Pinpoint the cell where the given text exists, returning its (X, Y) midpoint coordinate. 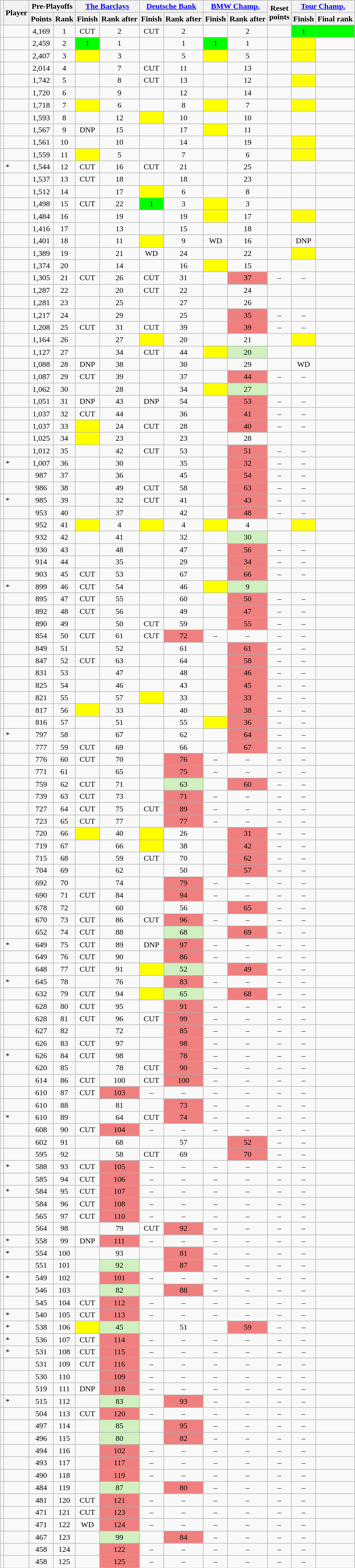
494 (42, 1451)
1,544 (42, 167)
1,062 (42, 389)
1,559 (42, 155)
759 (42, 784)
1,561 (42, 142)
Rank (64, 19)
1,742 (42, 80)
903 (42, 574)
Final rank (335, 19)
678 (42, 907)
588 (42, 1167)
The Barclays (107, 6)
1,389 (42, 253)
538 (42, 1327)
1,025 (42, 438)
986 (42, 488)
545 (42, 1302)
620 (42, 1068)
816 (42, 722)
515 (42, 1401)
1,416 (42, 229)
849 (42, 648)
504 (42, 1414)
627 (42, 1031)
BMW Champ. (236, 6)
536 (42, 1340)
1,012 (42, 451)
602 (42, 1142)
551 (42, 1265)
719 (42, 846)
1,127 (42, 352)
493 (42, 1463)
549 (42, 1278)
1,087 (42, 377)
497 (42, 1426)
890 (42, 624)
1,401 (42, 241)
899 (42, 587)
490 (42, 1475)
776 (42, 760)
692 (42, 883)
739 (42, 796)
895 (42, 599)
720 (42, 833)
481 (42, 1500)
953 (42, 512)
2,459 (42, 43)
530 (42, 1377)
565 (42, 1216)
Pre-Playoffs (52, 6)
930 (42, 550)
484 (42, 1488)
987 (42, 475)
1,512 (42, 192)
1,088 (42, 365)
2,407 (42, 56)
645 (42, 982)
554 (42, 1253)
723 (42, 821)
985 (42, 500)
1,498 (42, 204)
727 (42, 809)
1,484 (42, 216)
777 (42, 747)
540 (42, 1315)
1,217 (42, 315)
Resetpoints (279, 13)
715 (42, 858)
847 (42, 661)
614 (42, 1080)
914 (42, 562)
1,287 (42, 290)
1,567 (42, 130)
1,051 (42, 401)
Deutsche Bank (171, 6)
564 (42, 1228)
1,537 (42, 179)
2,014 (42, 68)
546 (42, 1290)
595 (42, 1155)
771 (42, 772)
1,718 (42, 105)
519 (42, 1389)
831 (42, 673)
496 (42, 1438)
1,593 (42, 117)
854 (42, 636)
704 (42, 870)
690 (42, 895)
Tour Champ. (323, 6)
892 (42, 611)
Points (42, 19)
1,305 (42, 278)
4,169 (42, 31)
585 (42, 1179)
558 (42, 1241)
1,281 (42, 303)
670 (42, 920)
797 (42, 735)
952 (42, 525)
608 (42, 1130)
648 (42, 969)
1,374 (42, 266)
817 (42, 710)
632 (42, 994)
825 (42, 685)
1,164 (42, 340)
932 (42, 537)
Player (17, 13)
1,720 (42, 93)
467 (42, 1537)
1,007 (42, 463)
652 (42, 932)
821 (42, 698)
1,208 (42, 327)
